Extract the [x, y] coordinate from the center of the cell holding the provided text.  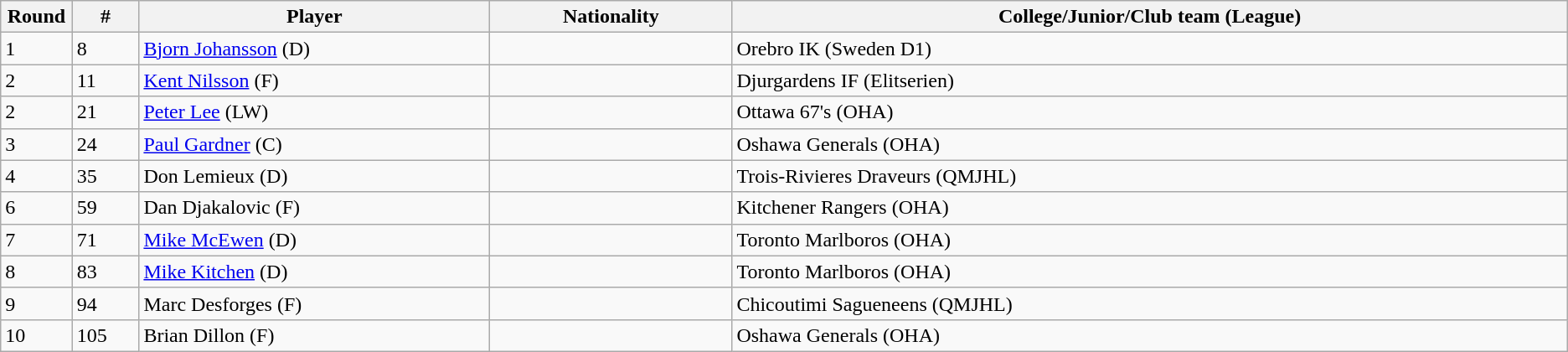
Djurgardens IF (Elitserien) [1149, 80]
# [106, 17]
11 [106, 80]
35 [106, 176]
Brian Dillon (F) [315, 335]
Trois-Rivieres Draveurs (QMJHL) [1149, 176]
Orebro IK (Sweden D1) [1149, 49]
59 [106, 208]
Mike McEwen (D) [315, 240]
83 [106, 272]
Player [315, 17]
1 [37, 49]
Kent Nilsson (F) [315, 80]
Kitchener Rangers (OHA) [1149, 208]
21 [106, 112]
Paul Gardner (C) [315, 144]
Marc Desforges (F) [315, 303]
94 [106, 303]
10 [37, 335]
24 [106, 144]
Ottawa 67's (OHA) [1149, 112]
College/Junior/Club team (League) [1149, 17]
6 [37, 208]
Dan Djakalovic (F) [315, 208]
Round [37, 17]
Mike Kitchen (D) [315, 272]
7 [37, 240]
Chicoutimi Sagueneens (QMJHL) [1149, 303]
Nationality [611, 17]
9 [37, 303]
4 [37, 176]
3 [37, 144]
71 [106, 240]
Peter Lee (LW) [315, 112]
Bjorn Johansson (D) [315, 49]
105 [106, 335]
Don Lemieux (D) [315, 176]
